Provide the (x, y) coordinate of the cell's center where the given text is located.  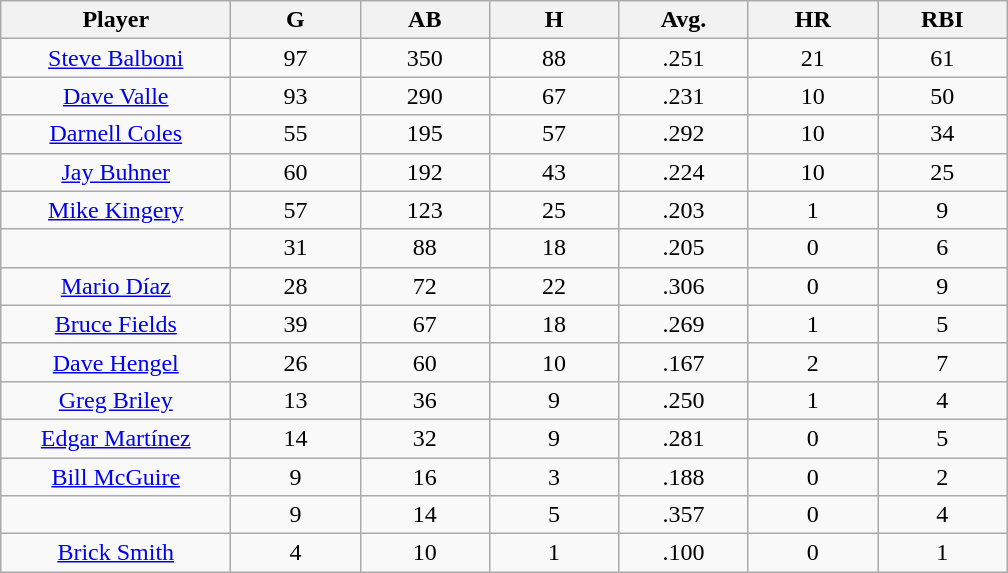
21 (812, 58)
Darnell Coles (116, 134)
3 (554, 477)
.188 (684, 477)
RBI (942, 20)
Edgar Martínez (116, 438)
Jay Buhner (116, 172)
72 (424, 286)
7 (942, 362)
.251 (684, 58)
16 (424, 477)
36 (424, 400)
93 (296, 96)
Bruce Fields (116, 324)
55 (296, 134)
43 (554, 172)
.306 (684, 286)
.100 (684, 553)
61 (942, 58)
.292 (684, 134)
G (296, 20)
.281 (684, 438)
.250 (684, 400)
Greg Briley (116, 400)
Bill McGuire (116, 477)
.357 (684, 515)
22 (554, 286)
.203 (684, 210)
Brick Smith (116, 553)
290 (424, 96)
H (554, 20)
195 (424, 134)
Mario Díaz (116, 286)
26 (296, 362)
.205 (684, 248)
13 (296, 400)
Mike Kingery (116, 210)
350 (424, 58)
Player (116, 20)
Avg. (684, 20)
.269 (684, 324)
123 (424, 210)
192 (424, 172)
39 (296, 324)
6 (942, 248)
34 (942, 134)
HR (812, 20)
32 (424, 438)
Dave Valle (116, 96)
31 (296, 248)
.167 (684, 362)
50 (942, 96)
AB (424, 20)
.224 (684, 172)
.231 (684, 96)
Dave Hengel (116, 362)
97 (296, 58)
Steve Balboni (116, 58)
28 (296, 286)
